Find where the given text appears and provide that cell's center as [X, Y] coordinate. 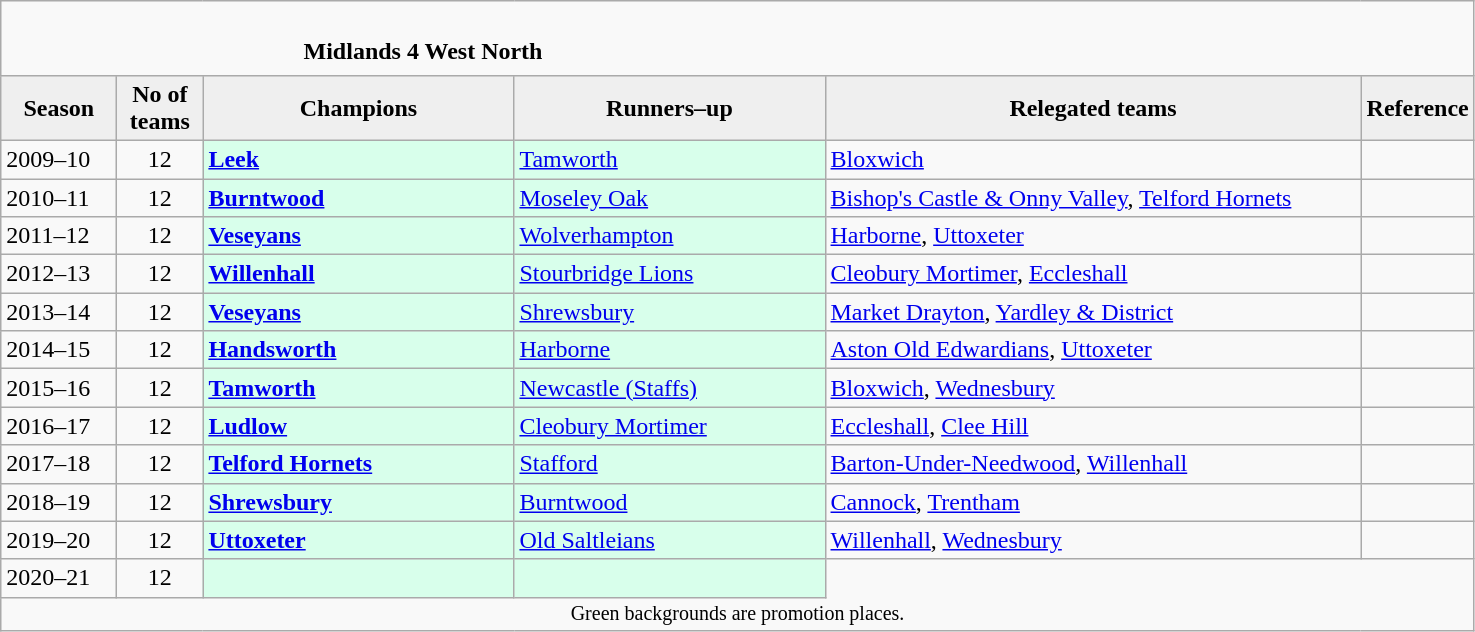
2020–21 [59, 578]
2015–16 [59, 388]
Aston Old Edwardians, Uttoxeter [1093, 350]
Stourbridge Lions [670, 274]
Cleobury Mortimer, Eccleshall [1093, 274]
No of teams [160, 108]
2010–11 [59, 197]
Wolverhampton [670, 236]
Barton-Under-Needwood, Willenhall [1093, 464]
Handsworth [358, 350]
Willenhall [358, 274]
2018–19 [59, 502]
Uttoxeter [358, 540]
Harborne [670, 350]
Willenhall, Wednesbury [1093, 540]
Cannock, Trentham [1093, 502]
2014–15 [59, 350]
2009–10 [59, 159]
2011–12 [59, 236]
2012–13 [59, 274]
Bloxwich [1093, 159]
Relegated teams [1093, 108]
Market Drayton, Yardley & District [1093, 312]
Telford Hornets [358, 464]
2013–14 [59, 312]
Eccleshall, Clee Hill [1093, 426]
2016–17 [59, 426]
Ludlow [358, 426]
Green backgrounds are promotion places. [738, 614]
Reference [1418, 108]
Season [59, 108]
Old Saltleians [670, 540]
Stafford [670, 464]
Cleobury Mortimer [670, 426]
Moseley Oak [670, 197]
Bloxwich, Wednesbury [1093, 388]
Harborne, Uttoxeter [1093, 236]
2019–20 [59, 540]
2017–18 [59, 464]
Newcastle (Staffs) [670, 388]
Leek [358, 159]
Bishop's Castle & Onny Valley, Telford Hornets [1093, 197]
Runners–up [670, 108]
Champions [358, 108]
